For the text-containing cell, return its midpoint in [X, Y] coordinate format. 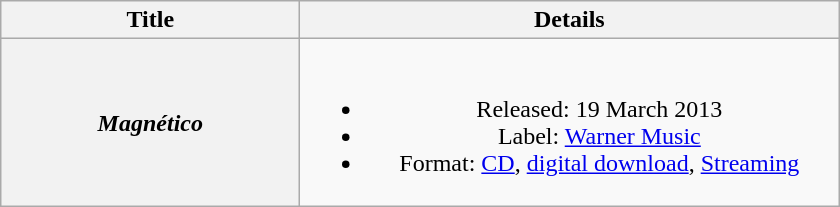
Magnético [150, 122]
Released: 19 March 2013Label: Warner MusicFormat: CD, digital download, Streaming [570, 122]
Details [570, 20]
Title [150, 20]
